Scan for the cell matching the given text and deliver its (x, y) coordinate at center. 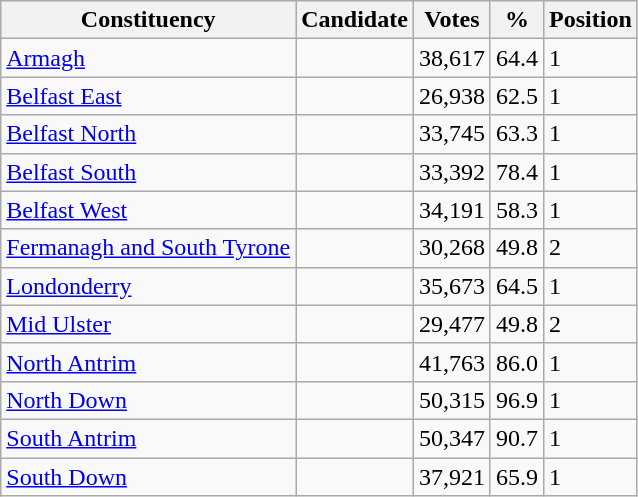
Position (591, 20)
Fermanagh and South Tyrone (148, 248)
50,315 (452, 400)
34,191 (452, 210)
Belfast South (148, 172)
29,477 (452, 324)
Armagh (148, 58)
50,347 (452, 438)
North Antrim (148, 362)
78.4 (516, 172)
Mid Ulster (148, 324)
% (516, 20)
64.5 (516, 286)
38,617 (452, 58)
26,938 (452, 96)
Londonderry (148, 286)
58.3 (516, 210)
33,745 (452, 134)
South Antrim (148, 438)
96.9 (516, 400)
Votes (452, 20)
Belfast East (148, 96)
South Down (148, 477)
62.5 (516, 96)
Constituency (148, 20)
64.4 (516, 58)
37,921 (452, 477)
63.3 (516, 134)
86.0 (516, 362)
33,392 (452, 172)
Belfast West (148, 210)
North Down (148, 400)
41,763 (452, 362)
Belfast North (148, 134)
30,268 (452, 248)
90.7 (516, 438)
35,673 (452, 286)
65.9 (516, 477)
Candidate (355, 20)
